Return [X, Y] of the center of cell containing provided text 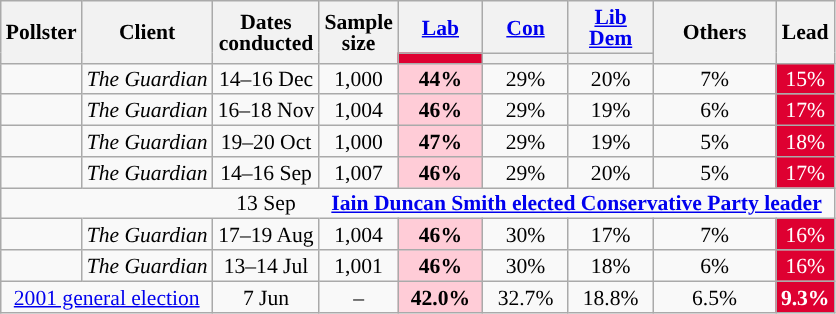
Lib Dem [610, 27]
14–16 Sep [266, 172]
1,007 [358, 172]
Pollster [42, 32]
Iain Duncan Smith elected Conservative Party leader [576, 204]
Client [148, 32]
9.3% [806, 296]
19–20 Oct [266, 142]
15% [806, 78]
Datesconducted [266, 32]
– [358, 296]
13 Sep [266, 204]
44% [440, 78]
18.8% [610, 296]
Others [714, 32]
Con [526, 27]
1,001 [358, 266]
6.5% [714, 296]
2001 general election [107, 296]
17–19 Aug [266, 234]
Lab [440, 27]
14–16 Dec [266, 78]
42.0% [440, 296]
Samplesize [358, 32]
47% [440, 142]
7 Jun [266, 296]
13–14 Jul [266, 266]
16–18 Nov [266, 110]
Lead [806, 32]
32.7% [526, 296]
